Find where the given text appears and provide that cell's center as [X, Y] coordinate. 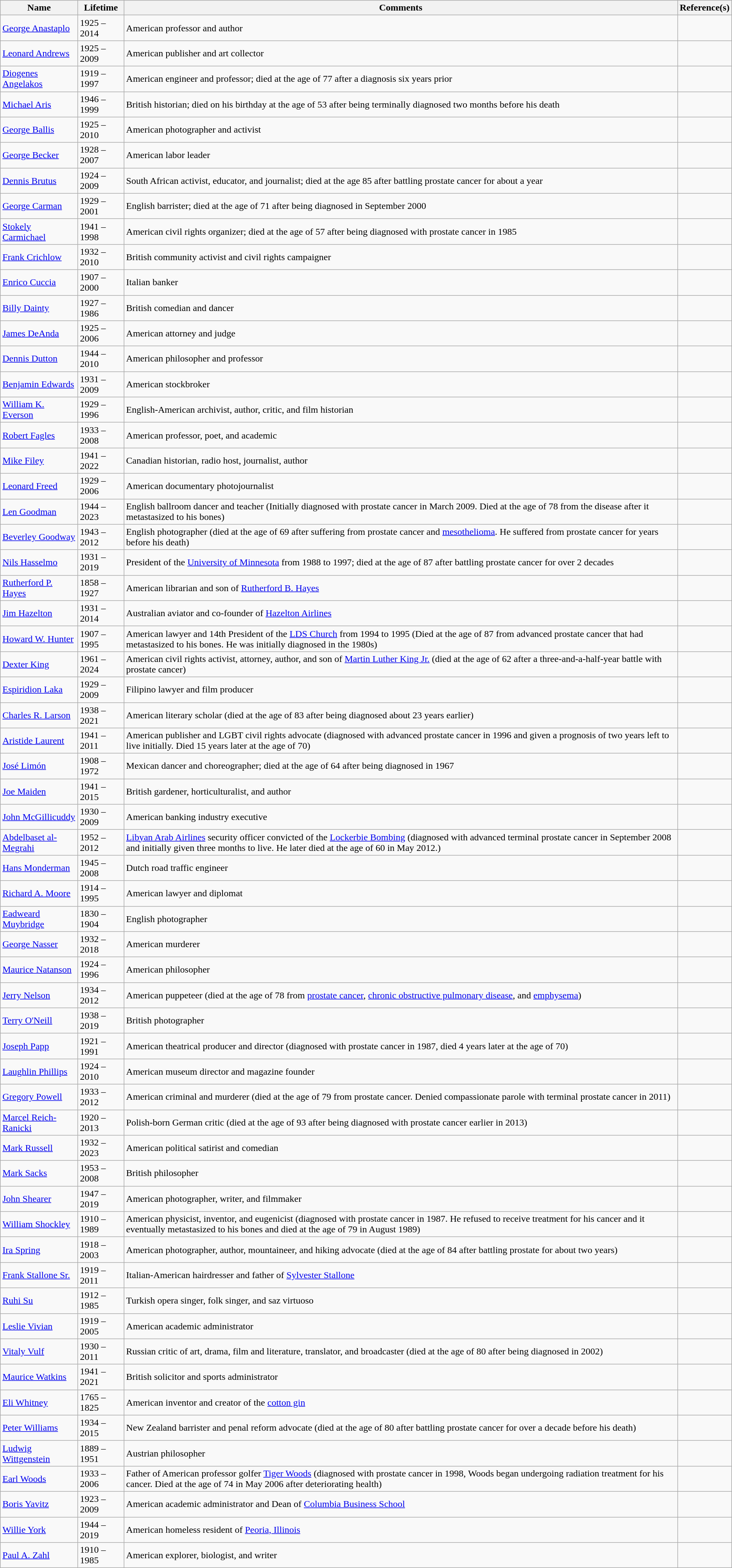
Paul A. Zahl [39, 1555]
1929 – 2009 [101, 689]
José Limón [39, 766]
Diogenes Angelakos [39, 79]
New Zealand barrister and penal reform advocate (died at the age of 80 after battling prostate cancer for over a decade before his death) [401, 1428]
1945 – 2008 [101, 868]
Vitaly Vulf [39, 1351]
Robert Fagles [39, 435]
1931 – 2014 [101, 613]
1934 – 2015 [101, 1428]
Ludwig Wittgenstein [39, 1453]
American stockbroker [401, 384]
Dennis Dutton [39, 359]
1924 – 2010 [101, 1071]
1933 – 2012 [101, 1097]
Lifetime [101, 8]
1929 – 2001 [101, 206]
Italian banker [401, 282]
1920 – 2013 [101, 1122]
1908 – 1972 [101, 766]
American literary scholar (died at the age of 83 after being diagnosed about 23 years earlier) [401, 715]
Aristide Laurent [39, 741]
Ira Spring [39, 1250]
George Carman [39, 206]
Filipino lawyer and film producer [401, 689]
American philosopher and professor [401, 359]
Maurice Natanson [39, 969]
1941 – 2015 [101, 792]
1952 – 2012 [101, 843]
British gardener, horticulturalist, and author [401, 792]
Frank Stallone Sr. [39, 1275]
American photographer and activist [401, 130]
George Nasser [39, 944]
Ruhi Su [39, 1300]
1918 – 2003 [101, 1250]
American academic administrator [401, 1326]
Dexter King [39, 664]
American academic administrator and Dean of Columbia Business School [401, 1504]
John McGillicuddy [39, 817]
American museum director and magazine founder [401, 1071]
1928 – 2007 [101, 155]
1938 – 2021 [101, 715]
Jerry Nelson [39, 995]
English photographer [401, 919]
American banking industry executive [401, 817]
Earl Woods [39, 1479]
1910 – 1989 [101, 1225]
British photographer [401, 1020]
1944 – 2023 [101, 512]
Mark Russell [39, 1148]
American labor leader [401, 155]
Leonard Andrews [39, 53]
William Shockley [39, 1225]
George Ballis [39, 130]
Nils Hasselmo [39, 563]
1941 – 2011 [101, 741]
American homeless resident of Peoria, Illinois [401, 1530]
William K. Everson [39, 410]
Willie York [39, 1530]
British comedian and dancer [401, 307]
American civil rights organizer; died at the age of 57 after being diagnosed with prostate cancer in 1985 [401, 232]
American philosopher [401, 969]
James DeAnda [39, 333]
1943 – 2012 [101, 537]
1961 – 2024 [101, 664]
1924 – 1996 [101, 969]
Maurice Watkins [39, 1377]
Frank Crichlow [39, 257]
American inventor and creator of the cotton gin [401, 1402]
American criminal and murderer (died at the age of 79 from prostate cancer. Denied compassionate parole with terminal prostate cancer in 2011) [401, 1097]
1931 – 2009 [101, 384]
Leslie Vivian [39, 1326]
1929 – 1996 [101, 410]
Mexican dancer and choreographer; died at the age of 64 after being diagnosed in 1967 [401, 766]
1946 – 1999 [101, 104]
1938 – 2019 [101, 1020]
Len Goodman [39, 512]
1910 – 1985 [101, 1555]
American theatrical producer and director (diagnosed with prostate cancer in 1987, died 4 years later at the age of 70) [401, 1046]
Comments [401, 8]
George Becker [39, 155]
Dutch road traffic engineer [401, 868]
Polish-born German critic (died at the age of 93 after being diagnosed with prostate cancer earlier in 2013) [401, 1122]
1932 – 2023 [101, 1148]
Laughlin Phillips [39, 1071]
Stokely Carmichael [39, 232]
1858 – 1927 [101, 588]
1933 – 2008 [101, 435]
American engineer and professor; died at the age of 77 after a diagnosis six years prior [401, 79]
1944 – 2019 [101, 1530]
Hans Monderman [39, 868]
1944 – 2010 [101, 359]
Joe Maiden [39, 792]
American murderer [401, 944]
Charles R. Larson [39, 715]
Jim Hazelton [39, 613]
John Shearer [39, 1199]
British historian; died on his birthday at the age of 53 after being terminally diagnosed two months before his death [401, 104]
American lawyer and diplomat [401, 894]
1765 – 1825 [101, 1402]
Leonard Freed [39, 486]
Mark Sacks [39, 1174]
Benjamin Edwards [39, 384]
Russian critic of art, drama, film and literature, translator, and broadcaster (died at the age of 80 after being diagnosed in 2002) [401, 1351]
Rutherford P. Hayes [39, 588]
American photographer, author, mountaineer, and hiking advocate (died at the age of 84 after battling prostate for about two years) [401, 1250]
1889 – 1951 [101, 1453]
Italian-American hairdresser and father of Sylvester Stallone [401, 1275]
1932 – 2010 [101, 257]
Mike Filey [39, 461]
Eadweard Muybridge [39, 919]
1925 – 2006 [101, 333]
1912 – 1985 [101, 1300]
Billy Dainty [39, 307]
1932 – 2018 [101, 944]
American explorer, biologist, and writer [401, 1555]
1919 – 1997 [101, 79]
English-American archivist, author, critic, and film historian [401, 410]
American attorney and judge [401, 333]
1953 – 2008 [101, 1174]
Terry O'Neill [39, 1020]
South African activist, educator, and journalist; died at the age 85 after battling prostate cancer for about a year [401, 181]
1933 – 2006 [101, 1479]
Beverley Goodway [39, 537]
American political satirist and comedian [401, 1148]
Gregory Powell [39, 1097]
British solicitor and sports administrator [401, 1377]
1941 – 2021 [101, 1377]
Marcel Reich-Ranicki [39, 1122]
1927 – 1986 [101, 307]
American documentary photojournalist [401, 486]
Australian aviator and co-founder of Hazelton Airlines [401, 613]
Name [39, 8]
American photographer, writer, and filmmaker [401, 1199]
Boris Yavitz [39, 1504]
1929 – 2006 [101, 486]
1924 – 2009 [101, 181]
Enrico Cuccia [39, 282]
Howard W. Hunter [39, 638]
1919 – 2011 [101, 1275]
1830 – 1904 [101, 919]
1930 – 2011 [101, 1351]
President of the University of Minnesota from 1988 to 1997; died at the age of 87 after battling prostate cancer for over 2 decades [401, 563]
English barrister; died at the age of 71 after being diagnosed in September 2000 [401, 206]
1941 – 1998 [101, 232]
1931 – 2019 [101, 563]
Joseph Papp [39, 1046]
1907 – 2000 [101, 282]
American professor, poet, and academic [401, 435]
Eli Whitney [39, 1402]
1907 – 1995 [101, 638]
1921 – 1991 [101, 1046]
1914 – 1995 [101, 894]
1934 – 2012 [101, 995]
Peter Williams [39, 1428]
Richard A. Moore [39, 894]
American librarian and son of Rutherford B. Hayes [401, 588]
George Anastaplo [39, 28]
1925 – 2010 [101, 130]
1947 – 2019 [101, 1199]
American puppeteer (died at the age of 78 from prostate cancer, chronic obstructive pulmonary disease, and emphysema) [401, 995]
Turkish opera singer, folk singer, and saz virtuoso [401, 1300]
1919 – 2005 [101, 1326]
American publisher and art collector [401, 53]
1941 – 2022 [101, 461]
British community activist and civil rights campaigner [401, 257]
Abdelbaset al-Megrahi [39, 843]
Canadian historian, radio host, journalist, author [401, 461]
1925 – 2009 [101, 53]
Reference(s) [705, 8]
Michael Aris [39, 104]
Dennis Brutus [39, 181]
1930 – 2009 [101, 817]
Espiridion Laka [39, 689]
1923 – 2009 [101, 1504]
American professor and author [401, 28]
British philosopher [401, 1174]
1925 – 2014 [101, 28]
Austrian philosopher [401, 1453]
